For the text-containing cell, return its midpoint in [x, y] coordinate format. 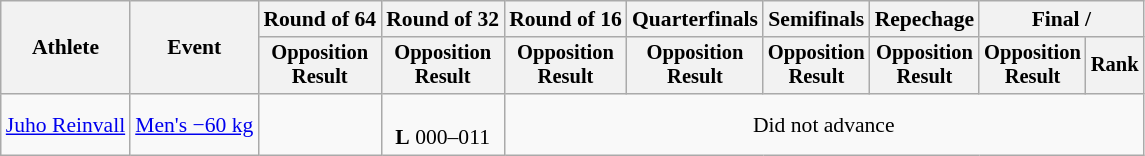
Round of 32 [442, 19]
Semifinals [816, 19]
Quarterfinals [695, 19]
Round of 64 [320, 19]
Round of 16 [566, 19]
Repechage [925, 19]
Athlete [66, 48]
Final / [1061, 19]
Did not advance [824, 124]
Rank [1115, 66]
Juho Reinvall [66, 124]
L 000–011 [442, 124]
Men's −60 kg [194, 124]
Event [194, 48]
